Scan for the cell matching the given text and deliver its [x, y] coordinate at center. 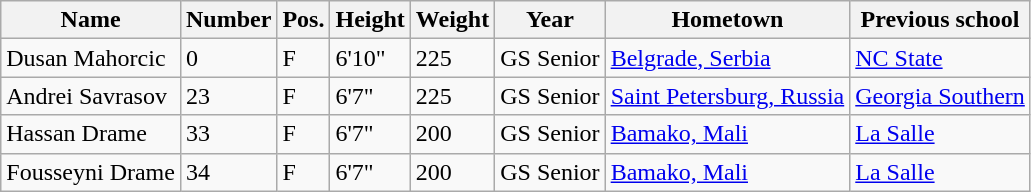
Height [370, 20]
Fousseyni Drame [91, 172]
34 [228, 172]
Previous school [940, 20]
Belgrade, Serbia [728, 58]
33 [228, 134]
Hassan Drame [91, 134]
Pos. [304, 20]
Saint Petersburg, Russia [728, 96]
Andrei Savrasov [91, 96]
6'10" [370, 58]
Dusan Mahorcic [91, 58]
23 [228, 96]
Number [228, 20]
Hometown [728, 20]
0 [228, 58]
Weight [452, 20]
Georgia Southern [940, 96]
Year [550, 20]
Name [91, 20]
NC State [940, 58]
